Locate the cell with the specified text and output its [x, y] center coordinate. 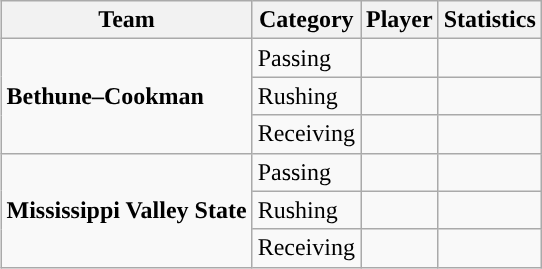
Player [399, 20]
Bethune–Cookman [126, 96]
Statistics [490, 20]
Category [306, 20]
Mississippi Valley State [126, 210]
Team [126, 20]
